Locate the cell with the specified text and output its [x, y] center coordinate. 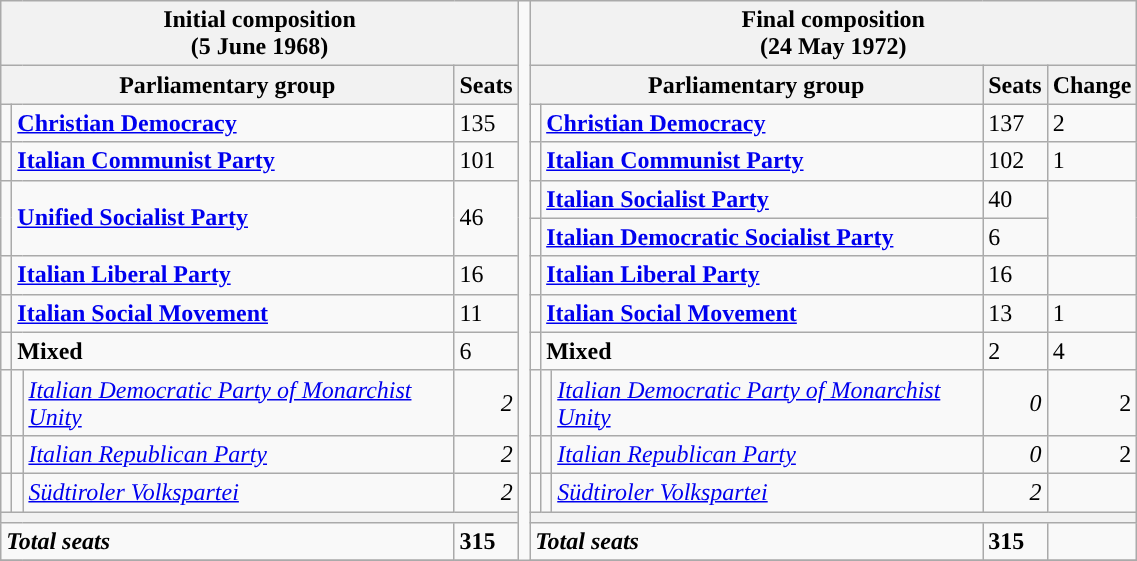
40 [1015, 199]
Unified Socialist Party [233, 218]
46 [486, 218]
135 [486, 123]
Change [1092, 85]
Initial composition(5 June 1968) [260, 34]
4 [1092, 351]
102 [1015, 161]
11 [486, 313]
13 [1015, 313]
Final composition(24 May 1972) [834, 34]
137 [1015, 123]
Italian Socialist Party [762, 199]
Italian Democratic Socialist Party [762, 237]
101 [486, 161]
